Provide the [X, Y] coordinate of the cell's center where the given text is located.  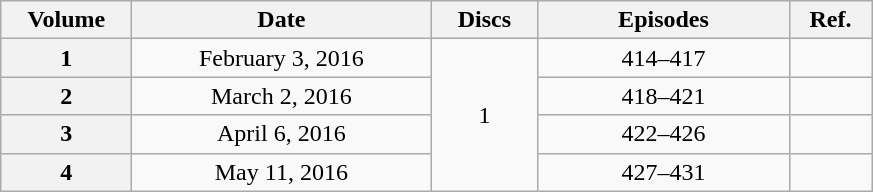
414–417 [664, 58]
Episodes [664, 20]
April 6, 2016 [282, 134]
February 3, 2016 [282, 58]
March 2, 2016 [282, 96]
427–431 [664, 172]
2 [66, 96]
3 [66, 134]
418–421 [664, 96]
Ref. [830, 20]
Date [282, 20]
4 [66, 172]
Discs [484, 20]
May 11, 2016 [282, 172]
Volume [66, 20]
422–426 [664, 134]
